Capture the cell that displays the provided text and extract its (X, Y) central coordinate. 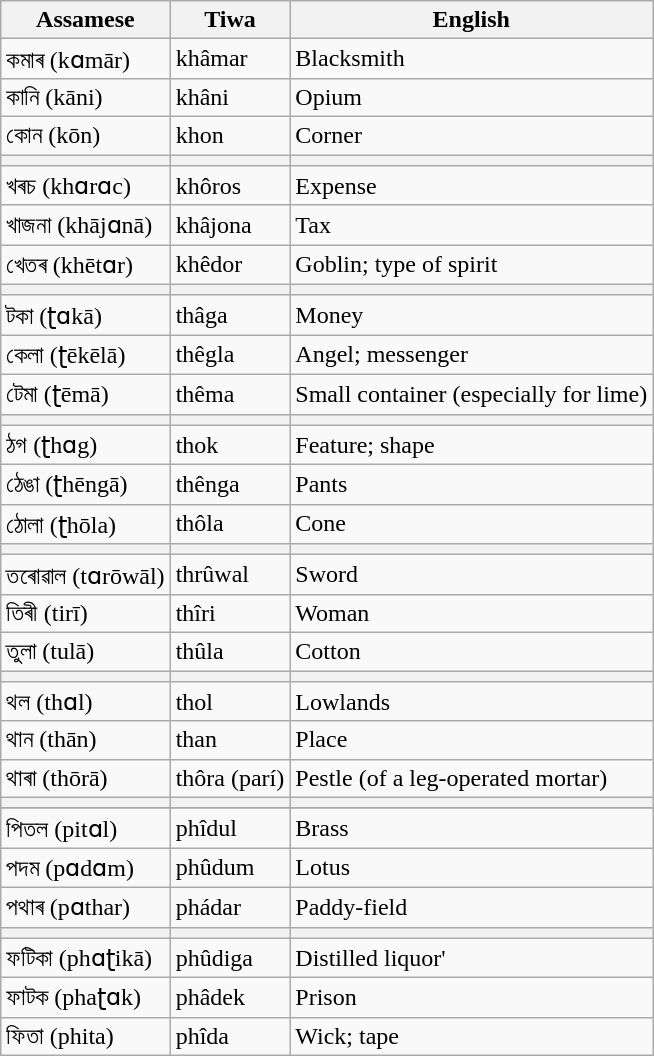
তিৰী (tirī) (86, 613)
phádar (230, 907)
Goblin; type of spirit (472, 265)
Cone (472, 524)
khon (230, 135)
কেলা (ʈēkēlā) (86, 355)
Wick; tape (472, 1036)
Lowlands (472, 702)
Assamese (86, 20)
thol (230, 702)
khâni (230, 97)
পিতল (pitɑl) (86, 828)
টকা (ʈɑkā) (86, 315)
Pants (472, 485)
khâjona (230, 225)
Cotton (472, 651)
খৰচ (khɑrɑc) (86, 186)
Paddy-field (472, 907)
than (230, 740)
thôra (parí) (230, 778)
Brass (472, 828)
পথাৰ (pɑthar) (86, 907)
Expense (472, 186)
Sword (472, 575)
তৰােৱাল (tɑrōwāl) (86, 575)
Pestle (of a leg-operated mortar) (472, 778)
Tiwa (230, 20)
English (472, 20)
খেতৰ (khētɑr) (86, 265)
Opium (472, 97)
phûdum (230, 868)
Tax (472, 225)
thêma (230, 394)
phîda (230, 1036)
কমাৰ (kɑmār) (86, 59)
Distilled liquor' (472, 958)
ঠগ (ʈhɑg) (86, 445)
thrûwal (230, 575)
ফিতা (phita) (86, 1036)
Money (472, 315)
খাজনা (khājɑnā) (86, 225)
Prison (472, 998)
Blacksmith (472, 59)
Place (472, 740)
থান (thān) (86, 740)
থাৰা (thōrā) (86, 778)
thôla (230, 524)
thênga (230, 485)
Woman (472, 613)
thâga (230, 315)
কানি (kāni) (86, 97)
khâmar (230, 59)
thûla (230, 651)
thok (230, 445)
কোন (kōn) (86, 135)
thêgla (230, 355)
Feature; shape (472, 445)
khêdor (230, 265)
টেমা (ʈēmā) (86, 394)
Lotus (472, 868)
ঠেঙা (ʈhēngā) (86, 485)
ফাটক (phaʈɑk) (86, 998)
Corner (472, 135)
phîdul (230, 828)
thîri (230, 613)
থল (thɑl) (86, 702)
khôros (230, 186)
ফটিকা (phɑʈikā) (86, 958)
Angel; messenger (472, 355)
phâdek (230, 998)
ঠোলা (ʈhōla) (86, 524)
phûdiga (230, 958)
Small container (especially for lime) (472, 394)
পদম (pɑdɑm) (86, 868)
তুলা (tulā) (86, 651)
